Locate the cell with the specified text and output its (X, Y) center coordinate. 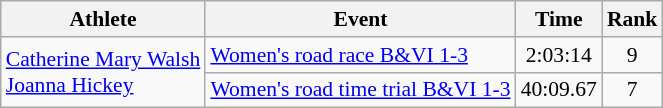
40:09.67 (559, 90)
Athlete (104, 19)
Women's road race B&VI 1-3 (360, 55)
7 (632, 90)
2:03:14 (559, 55)
Rank (632, 19)
Catherine Mary Walsh Joanna Hickey (104, 72)
Women's road time trial B&VI 1-3 (360, 90)
Time (559, 19)
Event (360, 19)
9 (632, 55)
